For the text-containing cell, return its midpoint in (X, Y) coordinate format. 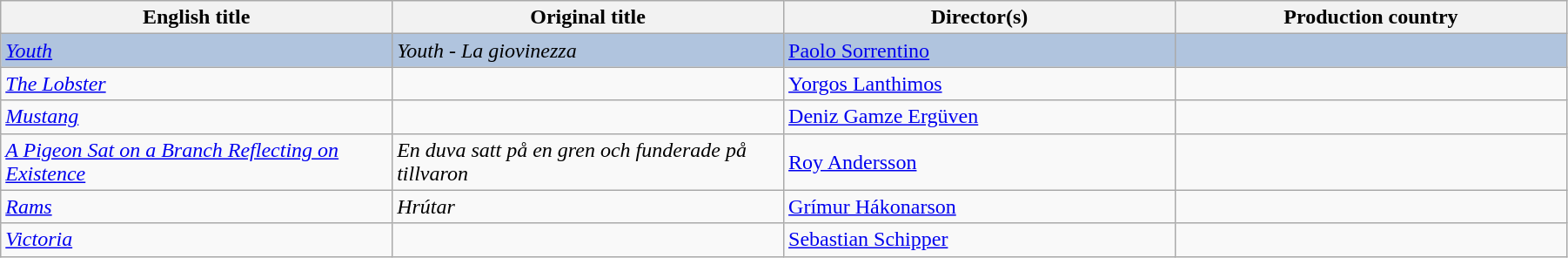
English title (197, 17)
Mustang (197, 117)
Original title (588, 17)
Yorgos Lanthimos (980, 84)
The Lobster (197, 84)
Rams (197, 207)
Hrútar (588, 207)
Youth (197, 51)
Production country (1370, 17)
Youth - La giovinezza (588, 51)
Grímur Hákonarson (980, 207)
A Pigeon Sat on a Branch Reflecting on Existence (197, 162)
En duva satt på en gren och funderade på tillvaron (588, 162)
Deniz Gamze Ergüven (980, 117)
Victoria (197, 240)
Paolo Sorrentino (980, 51)
Roy Andersson (980, 162)
Director(s) (980, 17)
Sebastian Schipper (980, 240)
